Find where the given text appears and provide that cell's center as (X, Y) coordinate. 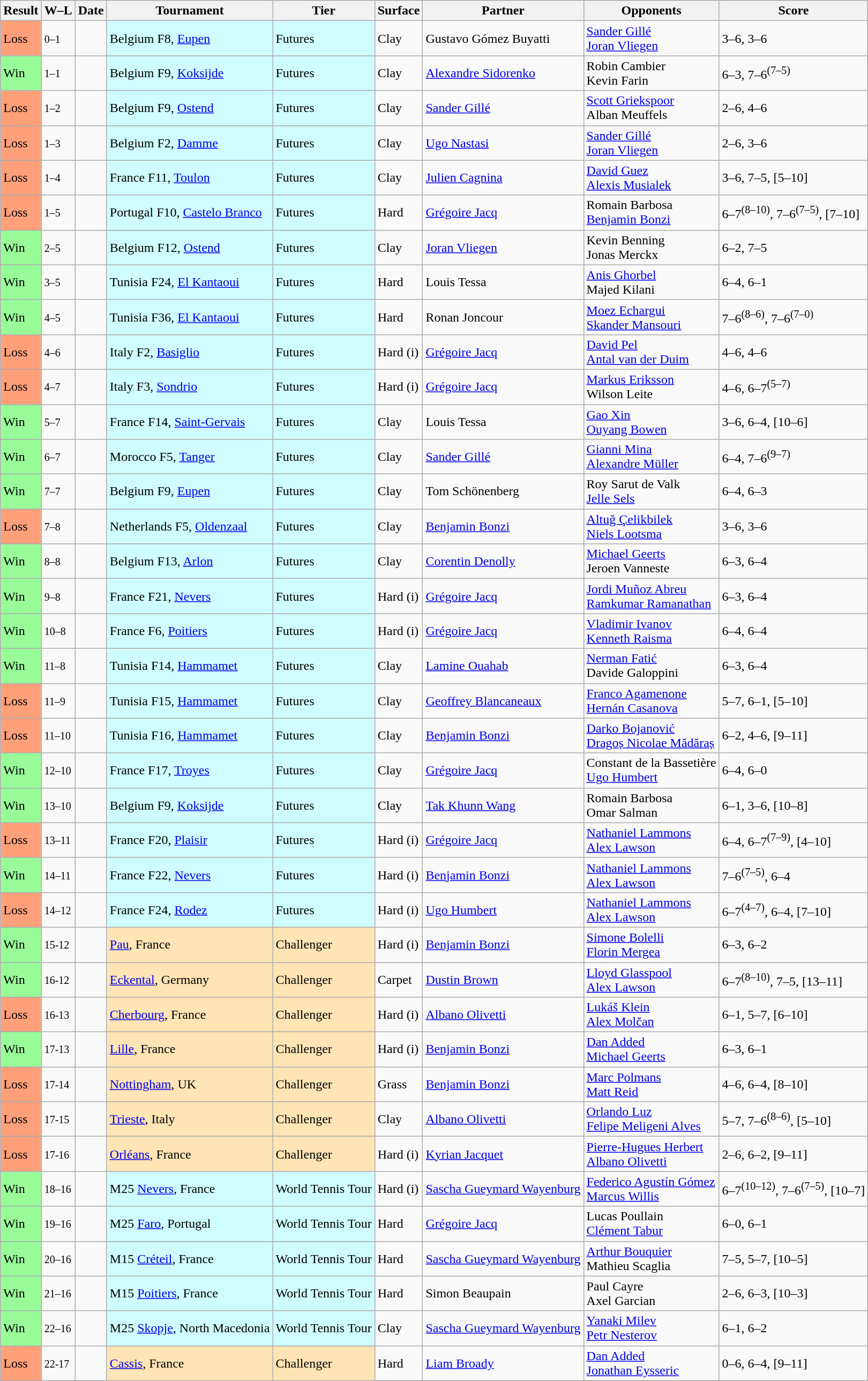
6–4, 6–3 (794, 492)
Belgium F2, Damme (190, 143)
6–7 (58, 457)
Kevin Benning Jonas Merckx (652, 248)
Kyrian Jacquet (503, 1154)
M25 Skopje, North Macedonia (190, 1328)
Simon Beaupain (503, 1294)
Lille, France (190, 1049)
Pierre-Hugues Herbert Albano Olivetti (652, 1154)
Roy Sarut de Valk Jelle Sels (652, 492)
Tak Khunn Wang (503, 805)
Paul Cayre Axel Garcian (652, 1294)
Belgium F12, Ostend (190, 248)
Italy F3, Sondrio (190, 387)
Constant de la Bassetière Ugo Humbert (652, 771)
Lloyd Glasspool Alex Lawson (652, 980)
16-13 (58, 1015)
David Guez Alexis Musialek (652, 178)
4–6 (58, 352)
Netherlands F5, Oldenzaal (190, 526)
6–4, 6–4 (794, 631)
1–5 (58, 212)
Moez Echargui Skander Mansouri (652, 317)
Opponents (652, 11)
M25 Faro, Portugal (190, 1224)
4–6, 4–6 (794, 352)
3–5 (58, 282)
6–1, 6–2 (794, 1328)
Romain Barbosa Omar Salman (652, 805)
Nottingham, UK (190, 1085)
14–11 (58, 875)
2–6, 4–6 (794, 108)
6–2, 4–6, [9–11] (794, 735)
7–8 (58, 526)
Gao Xin Ouyang Bowen (652, 421)
France F21, Nevers (190, 596)
Belgium F9, Ostend (190, 108)
Ronan Joncour (503, 317)
Date (91, 11)
12–10 (58, 771)
6–7(4–7), 6–4, [7–10] (794, 910)
1–1 (58, 73)
20–16 (58, 1258)
8–8 (58, 562)
Joran Vliegen (503, 248)
Marc Polmans Matt Reid (652, 1085)
Gustavo Gómez Buyatti (503, 39)
6–2, 7–5 (794, 248)
7–7 (58, 492)
Cherbourg, France (190, 1015)
Corentin Denolly (503, 562)
Italy F2, Basiglio (190, 352)
Score (794, 11)
Tom Schönenberg (503, 492)
Alexandre Sidorenko (503, 73)
France F11, Toulon (190, 178)
0–6, 6–4, [9–11] (794, 1363)
Tunisia F36, El Kantaoui (190, 317)
6–3, 6–1 (794, 1049)
4–6, 6–7(5–7) (794, 387)
6–0, 6–1 (794, 1224)
22-17 (58, 1363)
1–3 (58, 143)
Cassis, France (190, 1363)
6–4, 7–6(9–7) (794, 457)
France F17, Troyes (190, 771)
17-16 (58, 1154)
5–7 (58, 421)
Portugal F10, Castelo Branco (190, 212)
6–7(10–12), 7–6(7–5), [10–7] (794, 1189)
W–L (58, 11)
11–8 (58, 666)
Belgium F8, Eupen (190, 39)
10–8 (58, 631)
Arthur Bouquier Mathieu Scaglia (652, 1258)
11–9 (58, 701)
M25 Nevers, France (190, 1189)
Pau, France (190, 944)
Vladimir Ivanov Kenneth Raisma (652, 631)
5–7, 6–1, [5–10] (794, 701)
3–6, 6–4, [10–6] (794, 421)
Partner (503, 11)
Morocco F5, Tanger (190, 457)
Ugo Nastasi (503, 143)
7–6(7–5), 6–4 (794, 875)
Ugo Humbert (503, 910)
Franco Agamenone Hernán Casanova (652, 701)
Trieste, Italy (190, 1119)
Tunisia F15, Hammamet (190, 701)
15-12 (58, 944)
Orléans, France (190, 1154)
Lamine Ouahab (503, 666)
18–16 (58, 1189)
3–6, 7–5, [5–10] (794, 178)
6–4, 6–1 (794, 282)
Jordi Muñoz Abreu Ramkumar Ramanathan (652, 596)
19–16 (58, 1224)
Result (21, 11)
Yanaki Milev Petr Nesterov (652, 1328)
6–4, 6–7(7–9), [4–10] (794, 840)
2–6, 6–3, [10–3] (794, 1294)
Markus Eriksson Wilson Leite (652, 387)
Orlando Luz Felipe Meligeni Alves (652, 1119)
Geoffrey Blancaneaux (503, 701)
17-14 (58, 1085)
Anis Ghorbel Majed Kilani (652, 282)
Robin Cambier Kevin Farin (652, 73)
Gianni Mina Alexandre Müller (652, 457)
Tournament (190, 11)
Michael Geerts Jeroen Vanneste (652, 562)
14–12 (58, 910)
11–10 (58, 735)
6–1, 3–6, [10–8] (794, 805)
France F14, Saint-Gervais (190, 421)
Tier (324, 11)
Tunisia F16, Hammamet (190, 735)
1–2 (58, 108)
5–7, 7–6(8–6), [5–10] (794, 1119)
Belgium F13, Arlon (190, 562)
Dustin Brown (503, 980)
4–6, 6–4, [8–10] (794, 1085)
France F22, Nevers (190, 875)
Dan Added Jonathan Eysseric (652, 1363)
Dan Added Michael Geerts (652, 1049)
Lucas Poullain Clément Tabur (652, 1224)
M15 Créteil, France (190, 1258)
13–10 (58, 805)
France F6, Poitiers (190, 631)
4–5 (58, 317)
2–6, 3–6 (794, 143)
Simone Bolelli Florin Mergea (652, 944)
21–16 (58, 1294)
6–4, 6–0 (794, 771)
Altuğ Çelikbilek Niels Lootsma (652, 526)
13–11 (58, 840)
M15 Poitiers, France (190, 1294)
Romain Barbosa Benjamin Bonzi (652, 212)
Grass (399, 1085)
0–1 (58, 39)
Tunisia F24, El Kantaoui (190, 282)
Darko Bojanović Dragoș Nicolae Mădăraș (652, 735)
9–8 (58, 596)
7–5, 5–7, [10–5] (794, 1258)
Belgium F9, Eupen (190, 492)
David Pel Antal van der Duim (652, 352)
17-13 (58, 1049)
Liam Broady (503, 1363)
2–5 (58, 248)
France F20, Plaisir (190, 840)
Tunisia F14, Hammamet (190, 666)
Eckental, Germany (190, 980)
1–4 (58, 178)
6–3, 6–2 (794, 944)
Julien Cagnina (503, 178)
Lukáš Klein Alex Molčan (652, 1015)
4–7 (58, 387)
7–6(8–6), 7–6(7–0) (794, 317)
Surface (399, 11)
Carpet (399, 980)
France F24, Rodez (190, 910)
Scott Griekspoor Alban Meuffels (652, 108)
16-12 (58, 980)
17-15 (58, 1119)
Nerman Fatić Davide Galoppini (652, 666)
6–3, 7–6(7–5) (794, 73)
2–6, 6–2, [9–11] (794, 1154)
6–1, 5–7, [6–10] (794, 1015)
6–7(8–10), 7–5, [13–11] (794, 980)
6–7(8–10), 7–6(7–5), [7–10] (794, 212)
Federico Agustín Gómez Marcus Willis (652, 1189)
22–16 (58, 1328)
